Search for the cell housing the specified text and yield its [x, y] center coordinate. 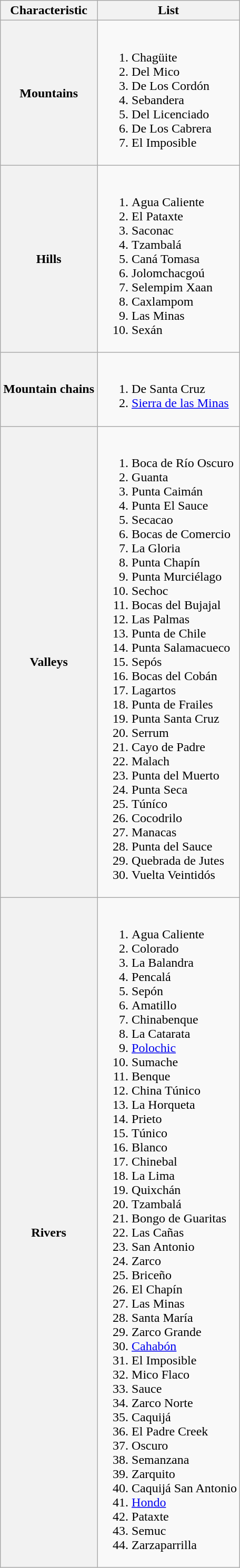
Mountain chains [49, 389]
De Santa CruzSierra de las Minas [168, 389]
Characteristic [49, 11]
Hills [49, 259]
ChagüiteDel MicoDe Los CordónSebanderaDel LicenciadoDe Los CabreraEl Imposible [168, 93]
List [168, 11]
Rivers [49, 1232]
Mountains [49, 93]
Valleys [49, 662]
Agua CalienteEl PataxteSaconacTzambaláCaná TomasaJolomchacgoúSelempim XaanCaxlampomLas MinasSexán [168, 259]
